Capture the cell that displays the provided text and extract its [X, Y] central coordinate. 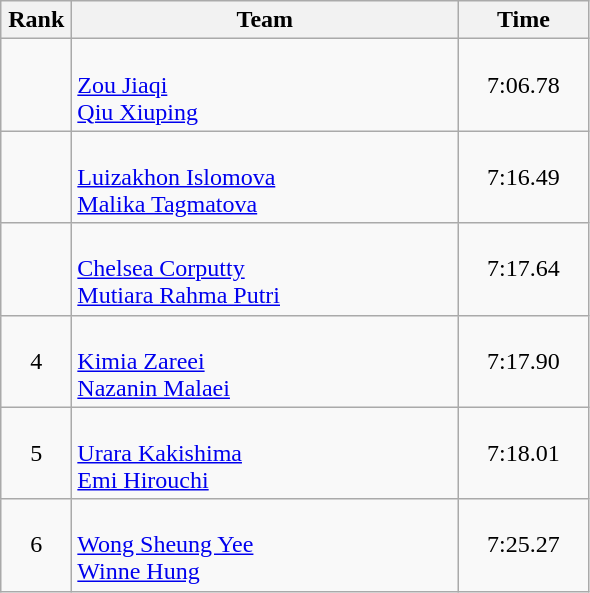
Chelsea CorputtyMutiara Rahma Putri [265, 269]
Wong Sheung YeeWinne Hung [265, 545]
Urara KakishimaEmi Hirouchi [265, 453]
Team [265, 20]
4 [36, 361]
7:17.90 [524, 361]
Time [524, 20]
7:18.01 [524, 453]
Luizakhon IslomovaMalika Tagmatova [265, 177]
6 [36, 545]
5 [36, 453]
Kimia ZareeiNazanin Malaei [265, 361]
7:25.27 [524, 545]
Zou JiaqiQiu Xiuping [265, 85]
7:17.64 [524, 269]
7:06.78 [524, 85]
Rank [36, 20]
7:16.49 [524, 177]
